Extract the (X, Y) coordinate from the center of the cell holding the provided text.  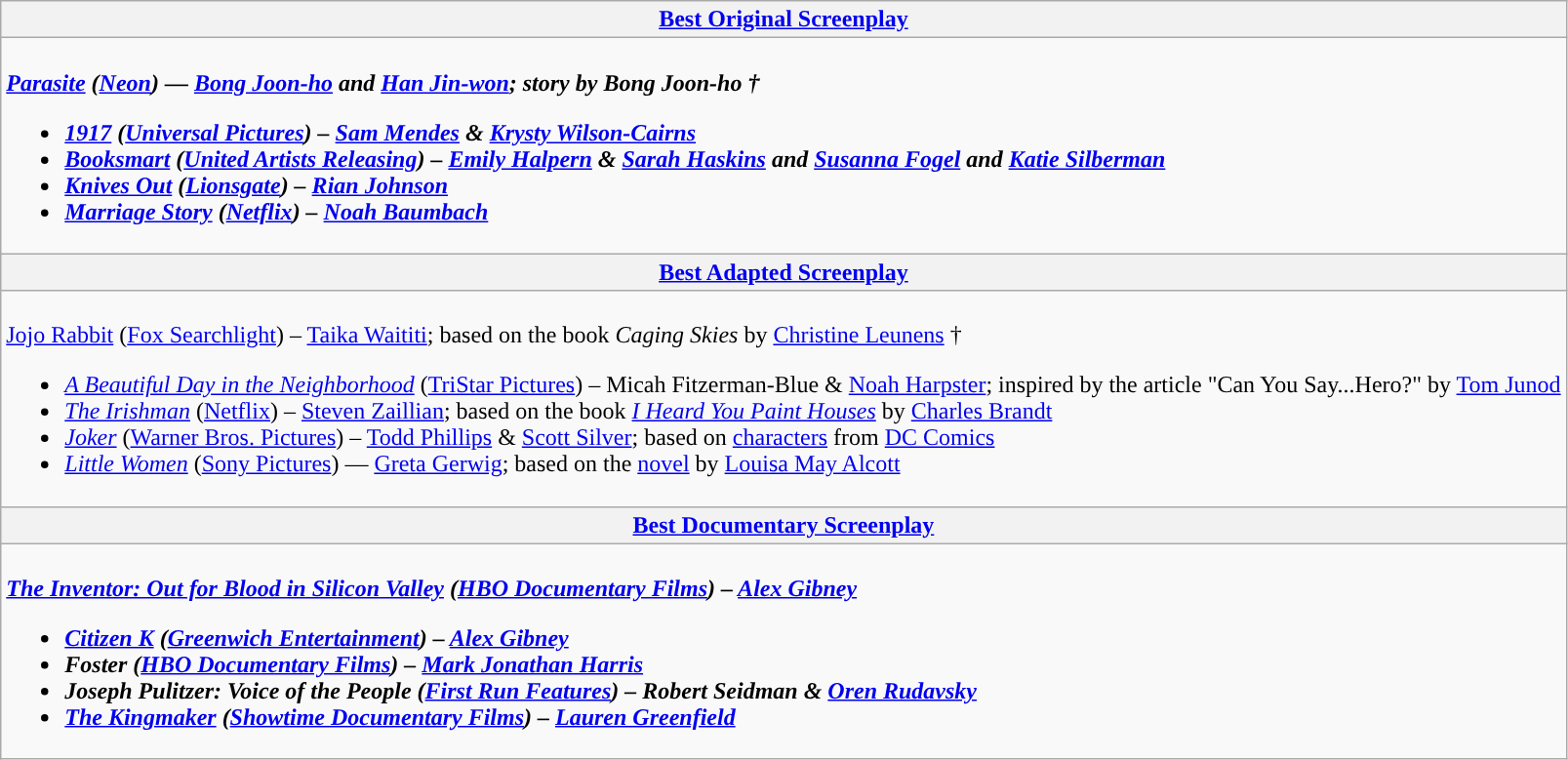
Best Documentary Screenplay (784, 525)
Best Original Screenplay (784, 20)
Best Adapted Screenplay (784, 272)
